From the cell containing the given text, extract its center point as (x, y) coordinate. 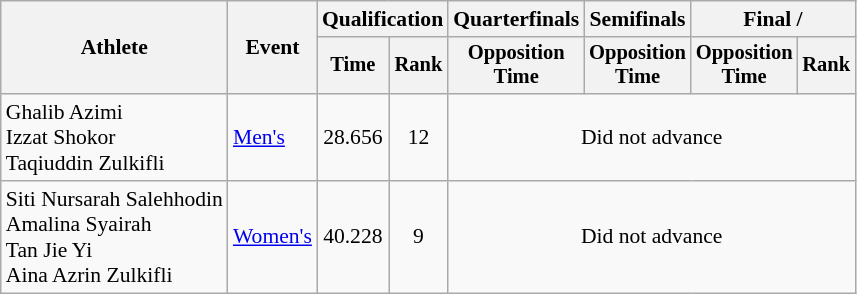
Time (353, 66)
Women's (272, 237)
Final / (773, 19)
40.228 (353, 237)
Semifinals (638, 19)
Men's (272, 138)
Qualification (382, 19)
Athlete (114, 48)
Quarterfinals (516, 19)
Siti Nursarah SalehhodinAmalina SyairahTan Jie YiAina Azrin Zulkifli (114, 237)
Ghalib AzimiIzzat ShokorTaqiuddin Zulkifli (114, 138)
28.656 (353, 138)
9 (419, 237)
Event (272, 48)
12 (419, 138)
